Find where the given text appears and provide that cell's center as [x, y] coordinate. 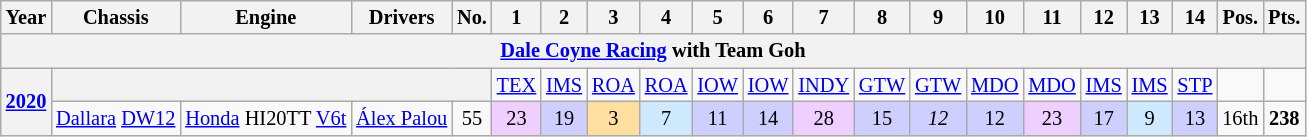
Engine [266, 17]
1 [516, 17]
10 [994, 17]
19 [564, 118]
Álex Palou [402, 118]
Chassis [116, 17]
15 [882, 118]
4 [666, 17]
Year [26, 17]
Pts. [1284, 17]
16th [1240, 118]
INDY [824, 85]
Dallara DW12 [116, 118]
Dale Coyne Racing with Team Goh [653, 51]
5 [717, 17]
2020 [26, 102]
No. [472, 17]
STP [1196, 85]
Pos. [1240, 17]
8 [882, 17]
55 [472, 118]
2 [564, 17]
238 [1284, 118]
TEX [516, 85]
Drivers [402, 17]
6 [768, 17]
28 [824, 118]
17 [1104, 118]
Honda HI20TT V6t [266, 118]
